Extract the [X, Y] coordinate from the center of the cell holding the provided text.  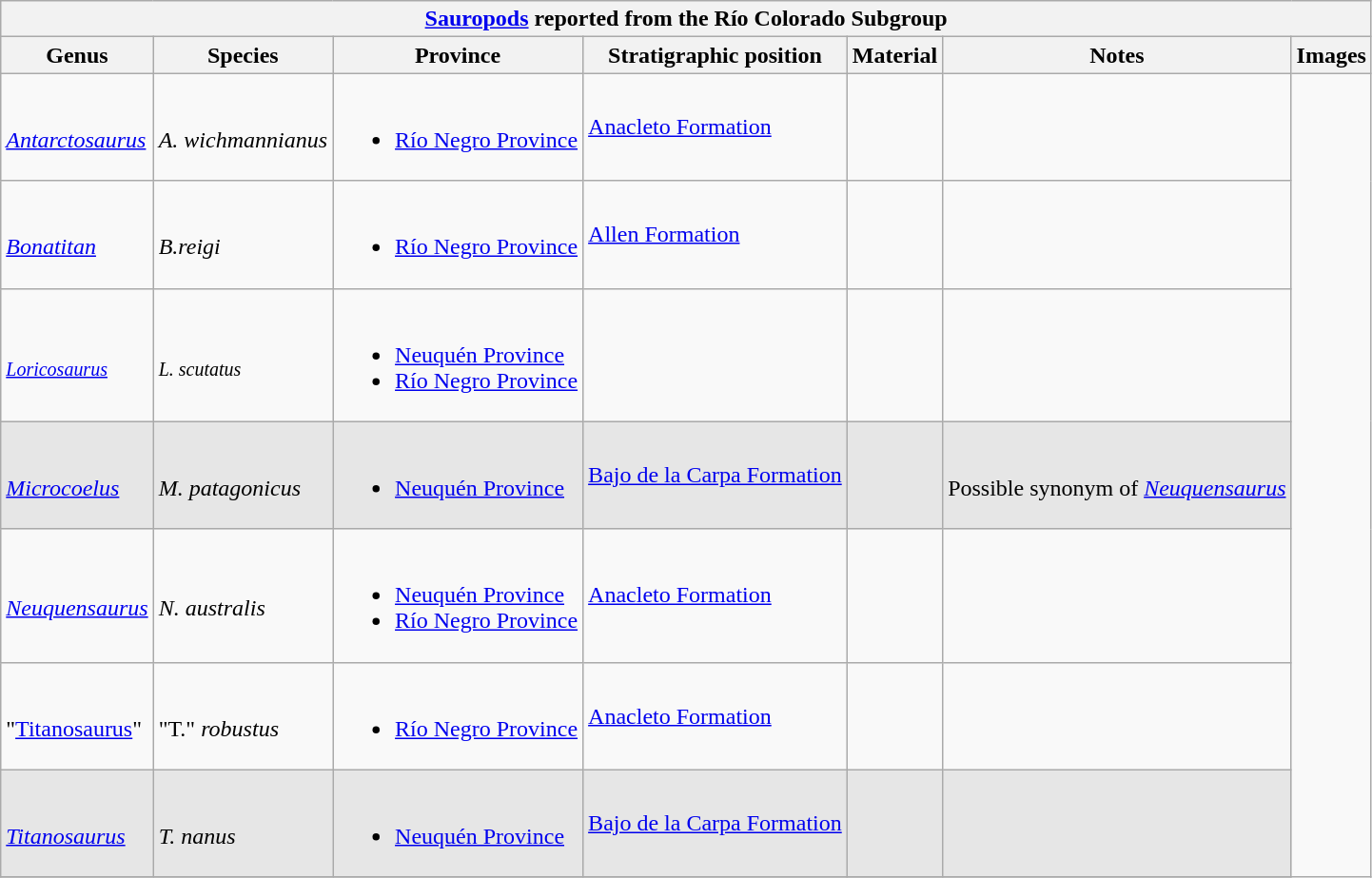
T. nanus [243, 824]
M. patagonicus [243, 476]
Stratigraphic position [715, 55]
Loricosaurus [77, 355]
Species [243, 55]
Antarctosaurus [77, 127]
"Titanosaurus" [77, 715]
Neuquensaurus [77, 595]
Notes [1117, 55]
Bonatitan [77, 234]
Images [1331, 55]
Titanosaurus [77, 824]
Genus [77, 55]
Possible synonym of Neuquensaurus [1117, 476]
Province [459, 55]
Sauropods reported from the Río Colorado Subgroup [687, 19]
"T." robustus [243, 715]
B.reigi [243, 234]
Microcoelus [77, 476]
N. australis [243, 595]
L. scutatus [243, 355]
Allen Formation [715, 234]
Material [894, 55]
A. wichmannianus [243, 127]
